Search for the cell housing the specified text and yield its [X, Y] center coordinate. 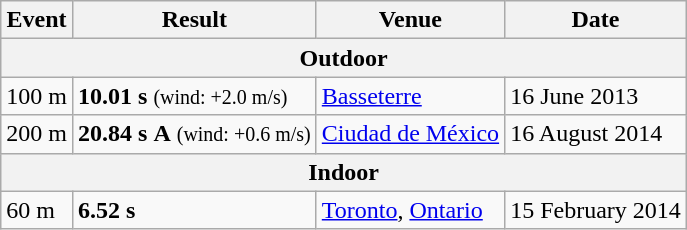
60 m [37, 210]
6.52 s [194, 210]
20.84 s A (wind: +0.6 m/s) [194, 134]
Date [596, 20]
Toronto, Ontario [410, 210]
100 m [37, 96]
Outdoor [344, 58]
200 m [37, 134]
15 February 2014 [596, 210]
Result [194, 20]
10.01 s (wind: +2.0 m/s) [194, 96]
Event [37, 20]
16 August 2014 [596, 134]
Indoor [344, 172]
Basseterre [410, 96]
Venue [410, 20]
16 June 2013 [596, 96]
Ciudad de México [410, 134]
